Output the (X, Y) coordinate of the center of the cell containing the given text.  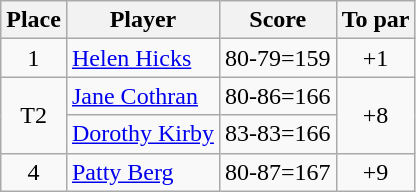
1 (34, 58)
Dorothy Kirby (142, 134)
+8 (376, 115)
Place (34, 20)
Patty Berg (142, 172)
Player (142, 20)
+9 (376, 172)
80-87=167 (278, 172)
80-79=159 (278, 58)
T2 (34, 115)
80-86=166 (278, 96)
Helen Hicks (142, 58)
+1 (376, 58)
Jane Cothran (142, 96)
To par (376, 20)
4 (34, 172)
Score (278, 20)
83-83=166 (278, 134)
